Output the [X, Y] coordinate of the center of the cell containing the given text.  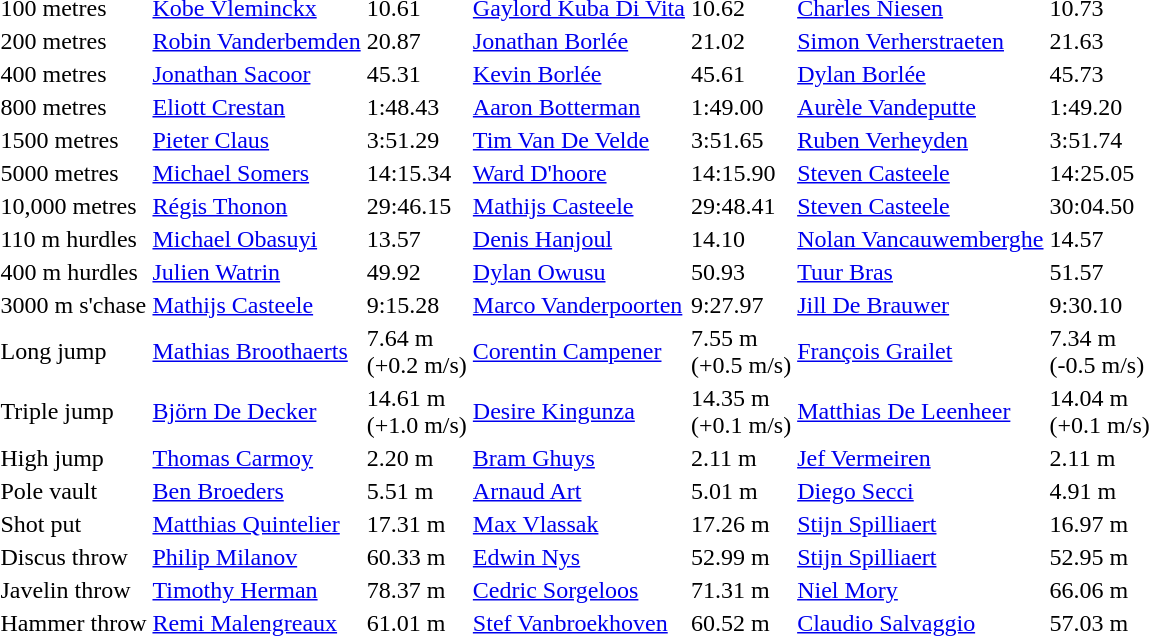
Simon Verherstraeten [920, 41]
Eliott Crestan [256, 107]
78.37 m [416, 590]
Max Vlassak [578, 524]
1:48.43 [416, 107]
Aaron Botterman [578, 107]
Diego Secci [920, 491]
2.11 m [740, 458]
Thomas Carmoy [256, 458]
Björn De Decker [256, 412]
Julien Watrin [256, 272]
Tim Van De Velde [578, 140]
Ruben Verheyden [920, 140]
45.31 [416, 74]
Régis Thonon [256, 206]
14:15.90 [740, 173]
29:48.41 [740, 206]
3:51.65 [740, 140]
Edwin Nys [578, 557]
Arnaud Art [578, 491]
14.35 m(+0.1 m/s) [740, 412]
Ward D'hoore [578, 173]
Pieter Claus [256, 140]
Aurèle Vandeputte [920, 107]
2.20 m [416, 458]
Michael Somers [256, 173]
Cedric Sorgeloos [578, 590]
50.93 [740, 272]
Desire Kingunza [578, 412]
Jef Vermeiren [920, 458]
14.10 [740, 239]
Matthias Quintelier [256, 524]
Tuur Bras [920, 272]
Michael Obasuyi [256, 239]
Bram Ghuys [578, 458]
Corentin Campener [578, 352]
49.92 [416, 272]
13.57 [416, 239]
71.31 m [740, 590]
Kevin Borlée [578, 74]
Jonathan Borlée [578, 41]
Timothy Herman [256, 590]
Philip Milanov [256, 557]
29:46.15 [416, 206]
9:27.97 [740, 305]
60.33 m [416, 557]
1:49.00 [740, 107]
20.87 [416, 41]
Nolan Vancauwemberghe [920, 239]
14.61 m(+1.0 m/s) [416, 412]
3:51.29 [416, 140]
Niel Mory [920, 590]
5.01 m [740, 491]
17.31 m [416, 524]
14:15.34 [416, 173]
Dylan Borlée [920, 74]
17.26 m [740, 524]
45.61 [740, 74]
Dylan Owusu [578, 272]
21.02 [740, 41]
Marco Vanderpoorten [578, 305]
Jill De Brauwer [920, 305]
5.51 m [416, 491]
9:15.28 [416, 305]
52.99 m [740, 557]
7.55 m(+0.5 m/s) [740, 352]
Jonathan Sacoor [256, 74]
Matthias De Leenheer [920, 412]
Denis Hanjoul [578, 239]
Ben Broeders [256, 491]
7.64 m(+0.2 m/s) [416, 352]
François Grailet [920, 352]
Robin Vanderbemden [256, 41]
Mathias Broothaerts [256, 352]
